Extract the [x, y] coordinate from the center of the cell holding the provided text.  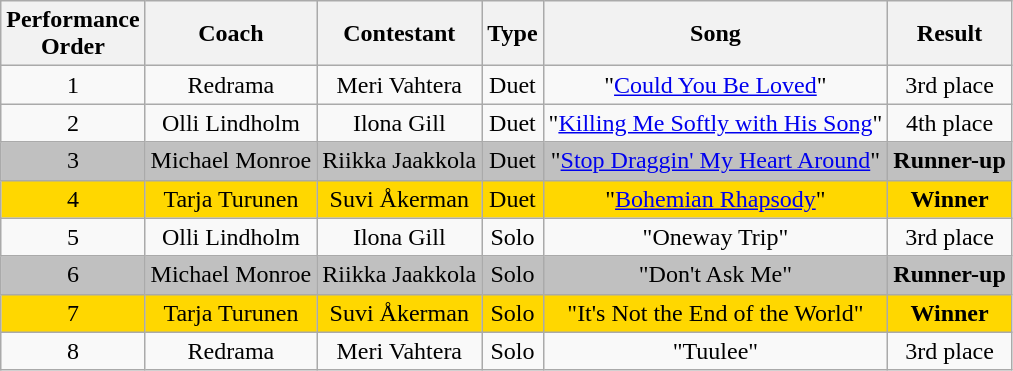
"Don't Ask Me" [716, 275]
Song [716, 34]
5 [73, 237]
4th place [950, 123]
1 [73, 85]
8 [73, 351]
"It's Not the End of the World" [716, 313]
Performance Order [73, 34]
"Stop Draggin' My Heart Around" [716, 161]
6 [73, 275]
Type [512, 34]
3 [73, 161]
"Could You Be Loved" [716, 85]
4 [73, 199]
"Oneway Trip" [716, 237]
"Killing Me Softly with His Song" [716, 123]
2 [73, 123]
"Tuulee" [716, 351]
7 [73, 313]
Coach [231, 34]
Result [950, 34]
"Bohemian Rhapsody" [716, 199]
Contestant [400, 34]
